Provide the (x, y) coordinate of the cell's center where the given text is located.  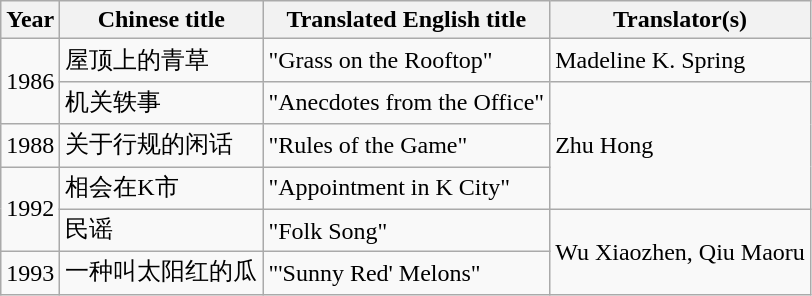
Zhu Hong (680, 145)
屋顶上的青草 (162, 60)
机关轶事 (162, 102)
一种叫太阳红的瓜 (162, 274)
Wu Xiaozhen, Qiu Maoru (680, 252)
"Rules of the Game" (406, 146)
Translated English title (406, 20)
1988 (30, 146)
"'Sunny Red' Melons" (406, 274)
Translator(s) (680, 20)
Year (30, 20)
民谣 (162, 230)
"Anecdotes from the Office" (406, 102)
关于行规的闲话 (162, 146)
"Appointment in K City" (406, 188)
"Folk Song" (406, 230)
1993 (30, 274)
Chinese title (162, 20)
Madeline K. Spring (680, 60)
1986 (30, 82)
"Grass on the Rooftop" (406, 60)
1992 (30, 208)
相会在K市 (162, 188)
